Determine the [X, Y] coordinate at the center of the cell enclosing the given text.  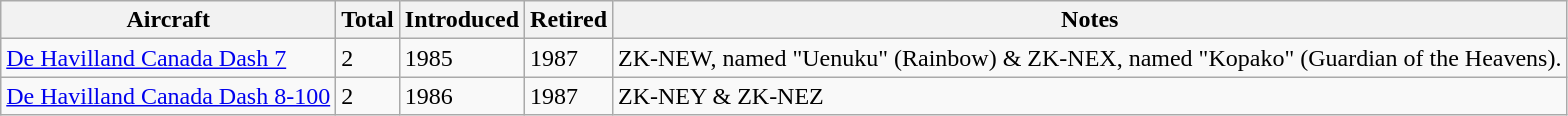
De Havilland Canada Dash 8-100 [168, 96]
De Havilland Canada Dash 7 [168, 58]
1985 [462, 58]
Notes [1090, 20]
Total [368, 20]
Retired [569, 20]
Introduced [462, 20]
Aircraft [168, 20]
1986 [462, 96]
ZK-NEW, named "Uenuku" (Rainbow) & ZK-NEX, named "Kopako" (Guardian of the Heavens). [1090, 58]
ZK-NEY & ZK-NEZ [1090, 96]
